Detect which cell encompasses the target text, then output its (X, Y) center coordinate. 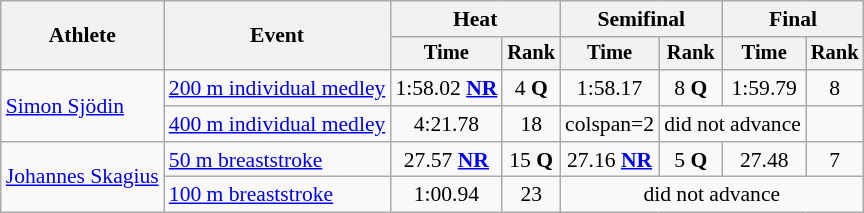
Semifinal (642, 19)
18 (531, 124)
15 Q (531, 160)
5 Q (691, 160)
7 (835, 160)
Johannes Skagius (82, 178)
400 m individual medley (278, 124)
Simon Sjödin (82, 106)
colspan=2 (610, 124)
1:58.17 (610, 88)
4 Q (531, 88)
100 m breaststroke (278, 195)
27.16 NR (610, 160)
50 m breaststroke (278, 160)
1:00.94 (446, 195)
Athlete (82, 36)
Event (278, 36)
4:21.78 (446, 124)
1:58.02 NR (446, 88)
Heat (475, 19)
27.57 NR (446, 160)
8 Q (691, 88)
23 (531, 195)
Final (794, 19)
8 (835, 88)
200 m individual medley (278, 88)
1:59.79 (764, 88)
27.48 (764, 160)
